Scan for the cell matching the given text and deliver its (X, Y) coordinate at center. 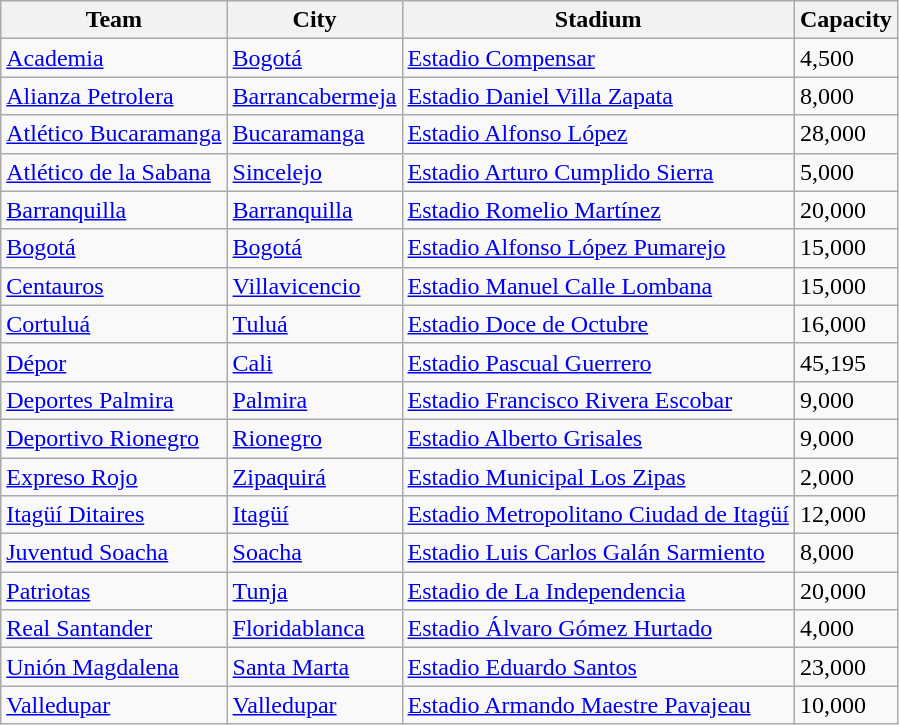
Real Santander (114, 629)
Barrancabermeja (314, 96)
45,195 (846, 362)
Juventud Soacha (114, 553)
Estadio Manuel Calle Lombana (598, 286)
23,000 (846, 667)
Estadio Eduardo Santos (598, 667)
Alianza Petrolera (114, 96)
Bucaramanga (314, 134)
Floridablanca (314, 629)
Stadium (598, 20)
Estadio Álvaro Gómez Hurtado (598, 629)
Santa Marta (314, 667)
Estadio Compensar (598, 58)
Estadio Armando Maestre Pavajeau (598, 705)
4,000 (846, 629)
Estadio Romelio Martínez (598, 210)
Cortuluá (114, 324)
12,000 (846, 515)
Estadio Francisco Rivera Escobar (598, 400)
Estadio Pascual Guerrero (598, 362)
Palmira (314, 400)
Sincelejo (314, 172)
10,000 (846, 705)
Estadio Luis Carlos Galán Sarmiento (598, 553)
Estadio Alberto Grisales (598, 438)
Dépor (114, 362)
Soacha (314, 553)
Estadio Metropolitano Ciudad de Itagüí (598, 515)
Team (114, 20)
Centauros (114, 286)
Estadio de La Independencia (598, 591)
Tuluá (314, 324)
5,000 (846, 172)
4,500 (846, 58)
Deportes Palmira (114, 400)
City (314, 20)
Estadio Alfonso López Pumarejo (598, 248)
Estadio Alfonso López (598, 134)
Cali (314, 362)
Patriotas (114, 591)
Itagüí Ditaires (114, 515)
Estadio Municipal Los Zipas (598, 477)
28,000 (846, 134)
Tunja (314, 591)
Unión Magdalena (114, 667)
Itagüí (314, 515)
Rionegro (314, 438)
Zipaquirá (314, 477)
2,000 (846, 477)
Estadio Arturo Cumplido Sierra (598, 172)
Estadio Doce de Octubre (598, 324)
Deportivo Rionegro (114, 438)
Academia (114, 58)
Atlético Bucaramanga (114, 134)
Expreso Rojo (114, 477)
16,000 (846, 324)
Estadio Daniel Villa Zapata (598, 96)
Atlético de la Sabana (114, 172)
Villavicencio (314, 286)
Capacity (846, 20)
